Scan for the cell matching the given text and deliver its (X, Y) coordinate at center. 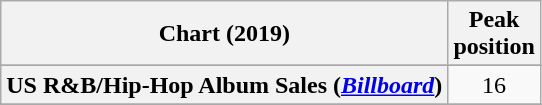
US R&B/Hip-Hop Album Sales (Billboard) (224, 85)
16 (494, 85)
Chart (2019) (224, 34)
Peakposition (494, 34)
